Provide the [x, y] coordinate of the cell's center where the given text is located.  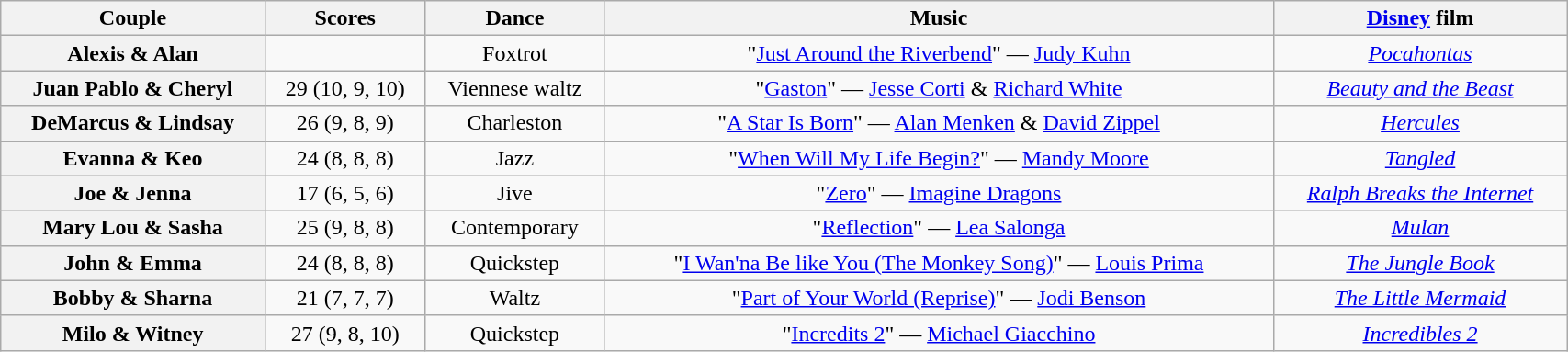
Jazz [514, 158]
The Jungle Book [1420, 263]
Couple [133, 18]
"When Will My Life Begin?" — Mandy Moore [939, 158]
Juan Pablo & Cheryl [133, 88]
Music [939, 18]
Scores [345, 18]
17 (6, 5, 6) [345, 193]
Pocahontas [1420, 53]
The Little Mermaid [1420, 298]
"Part of Your World (Reprise)" — Jodi Benson [939, 298]
Alexis & Alan [133, 53]
"Reflection" — Lea Salonga [939, 228]
Mary Lou & Sasha [133, 228]
"A Star Is Born" — Alan Menken & David Zippel [939, 123]
"Gaston" — Jesse Corti & Richard White [939, 88]
John & Emma [133, 263]
Dance [514, 18]
Joe & Jenna [133, 193]
Viennese waltz [514, 88]
Ralph Breaks the Internet [1420, 193]
Contemporary [514, 228]
Incredibles 2 [1420, 333]
Waltz [514, 298]
Mulan [1420, 228]
"I Wan'na Be like You (The Monkey Song)" — Louis Prima [939, 263]
29 (10, 9, 10) [345, 88]
Milo & Witney [133, 333]
DeMarcus & Lindsay [133, 123]
Disney film [1420, 18]
"Just Around the Riverbend" — Judy Kuhn [939, 53]
Jive [514, 193]
Bobby & Sharna [133, 298]
21 (7, 7, 7) [345, 298]
Beauty and the Beast [1420, 88]
Foxtrot [514, 53]
26 (9, 8, 9) [345, 123]
Hercules [1420, 123]
27 (9, 8, 10) [345, 333]
Tangled [1420, 158]
Evanna & Keo [133, 158]
Charleston [514, 123]
"Zero" — Imagine Dragons [939, 193]
25 (9, 8, 8) [345, 228]
"Incredits 2" — Michael Giacchino [939, 333]
